Search for the cell housing the specified text and yield its [x, y] center coordinate. 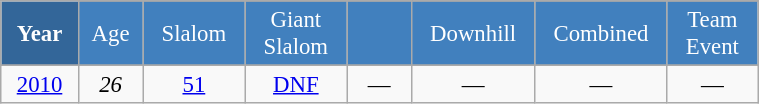
Team Event [712, 34]
DNF [296, 85]
Age [110, 34]
Year [40, 34]
Combined [601, 34]
Downhill [472, 34]
26 [110, 85]
GiantSlalom [296, 34]
2010 [40, 85]
51 [194, 85]
Slalom [194, 34]
